Scan for the cell matching the given text and deliver its [x, y] coordinate at center. 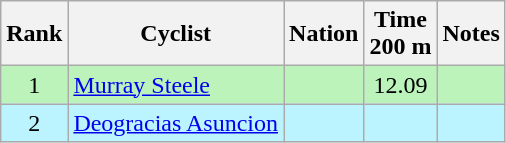
2 [34, 123]
Deogracias Asuncion [176, 123]
Time200 m [400, 34]
Murray Steele [176, 85]
Cyclist [176, 34]
Rank [34, 34]
1 [34, 85]
Notes [471, 34]
12.09 [400, 85]
Nation [324, 34]
